Provide the [x, y] coordinate of the cell's center where the given text is located.  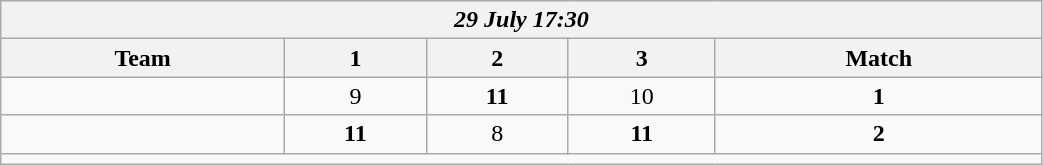
Match [878, 58]
9 [355, 96]
10 [642, 96]
8 [497, 134]
Team [143, 58]
29 July 17:30 [522, 20]
3 [642, 58]
